Locate the cell with the specified text and output its (X, Y) center coordinate. 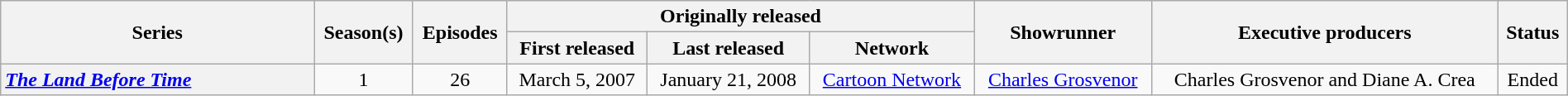
Cartoon Network (892, 79)
January 21, 2008 (728, 79)
Charles Grosvenor (1063, 79)
Originally released (741, 17)
Status (1532, 32)
Last released (728, 48)
Executive producers (1325, 32)
Season(s) (364, 32)
First released (577, 48)
Charles Grosvenor and Diane A. Crea (1325, 79)
26 (460, 79)
Ended (1532, 79)
March 5, 2007 (577, 79)
Network (892, 48)
1 (364, 79)
Showrunner (1063, 32)
The Land Before Time (157, 79)
Episodes (460, 32)
Series (157, 32)
